Determine the (x, y) coordinate at the center of the cell enclosing the given text.  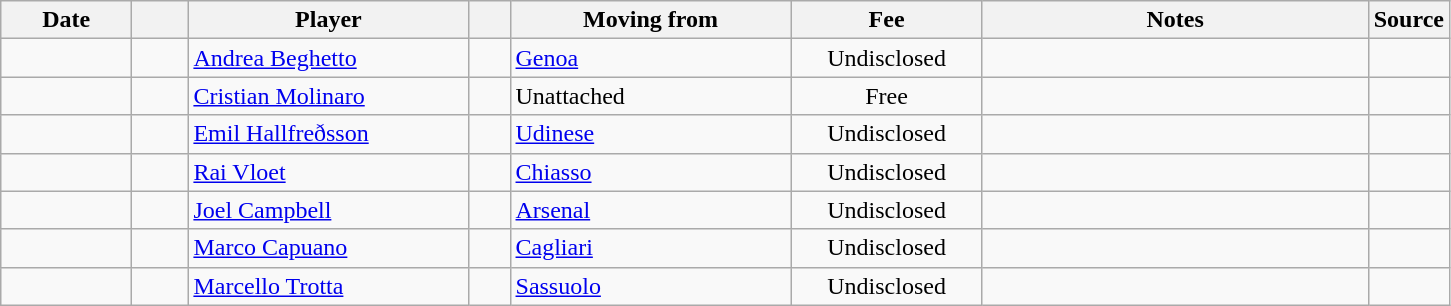
Sassuolo (650, 286)
Rai Vloet (328, 172)
Joel Campbell (328, 210)
Player (328, 20)
Cristian Molinaro (328, 96)
Emil Hallfreðsson (328, 134)
Moving from (650, 20)
Date (66, 20)
Fee (886, 20)
Arsenal (650, 210)
Unattached (650, 96)
Cagliari (650, 248)
Udinese (650, 134)
Source (1408, 20)
Notes (1175, 20)
Andrea Beghetto (328, 58)
Marcello Trotta (328, 286)
Chiasso (650, 172)
Marco Capuano (328, 248)
Genoa (650, 58)
Free (886, 96)
